From the cell containing the given text, extract its center point as [X, Y] coordinate. 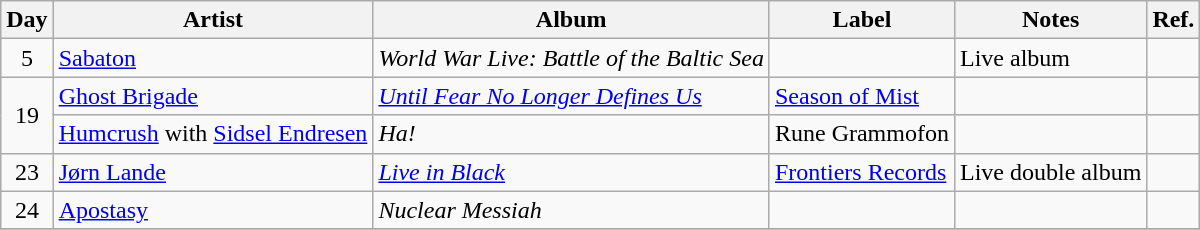
5 [27, 58]
Rune Grammofon [862, 134]
Notes [1050, 20]
Live in Black [572, 172]
Season of Mist [862, 96]
Frontiers Records [862, 172]
Jørn Lande [213, 172]
Nuclear Messiah [572, 210]
Ha! [572, 134]
World War Live: Battle of the Baltic Sea [572, 58]
Label [862, 20]
Ghost Brigade [213, 96]
Until Fear No Longer Defines Us [572, 96]
Live album [1050, 58]
Humcrush with Sidsel Endresen [213, 134]
24 [27, 210]
Apostasy [213, 210]
23 [27, 172]
Sabaton [213, 58]
Ref. [1174, 20]
Live double album [1050, 172]
Album [572, 20]
19 [27, 115]
Artist [213, 20]
Day [27, 20]
